Detect which cell encompasses the target text, then output its [X, Y] center coordinate. 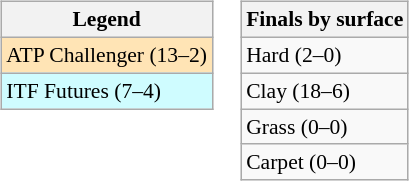
Clay (18–6) [324, 91]
Carpet (0–0) [324, 162]
ITF Futures (7–4) [106, 91]
ATP Challenger (13–2) [106, 55]
Legend [106, 20]
Hard (2–0) [324, 55]
Finals by surface [324, 20]
Grass (0–0) [324, 127]
